Search for the cell housing the specified text and yield its [x, y] center coordinate. 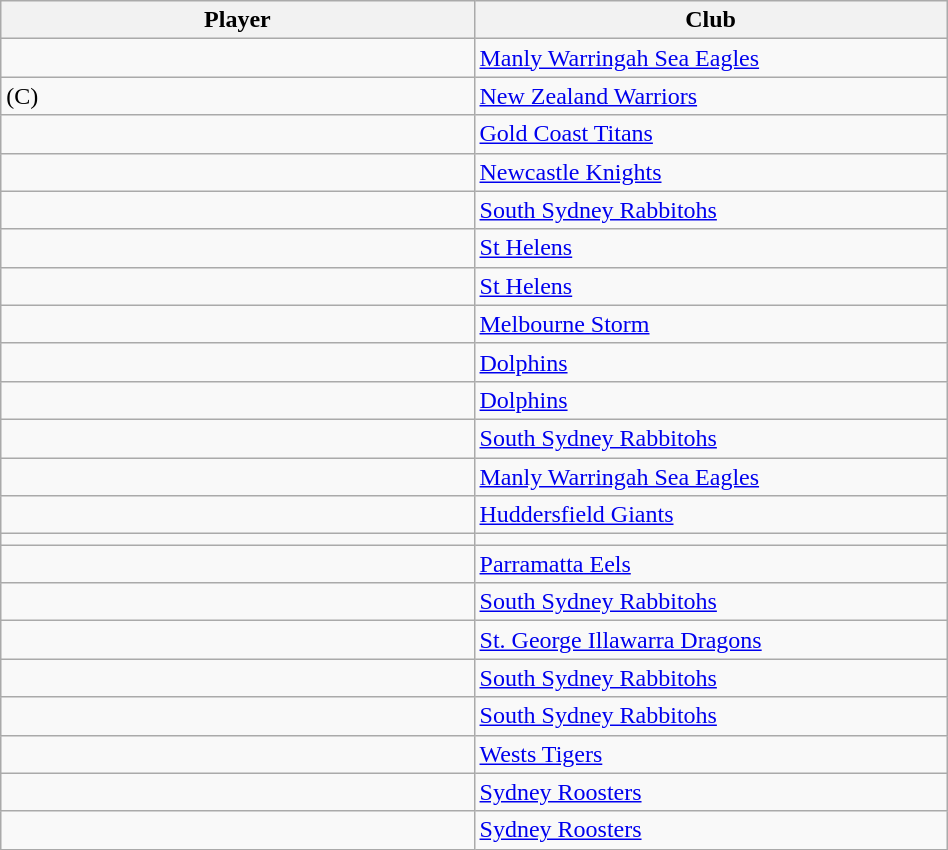
Melbourne Storm [710, 324]
Newcastle Knights [710, 172]
Wests Tigers [710, 754]
Parramatta Eels [710, 564]
New Zealand Warriors [710, 96]
Player [238, 20]
St. George Illawarra Dragons [710, 640]
Gold Coast Titans [710, 134]
(C) [238, 96]
Club [710, 20]
Huddersfield Giants [710, 515]
